Pinpoint the cell where the given text exists, returning its [X, Y] midpoint coordinate. 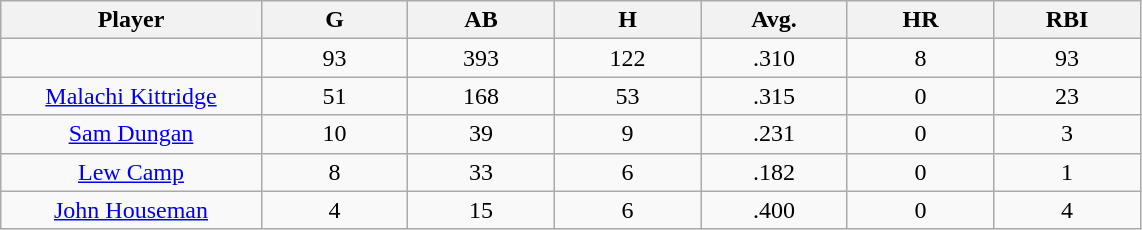
John Houseman [131, 210]
23 [1068, 96]
Avg. [774, 20]
HR [920, 20]
.182 [774, 172]
33 [482, 172]
Lew Camp [131, 172]
53 [628, 96]
Malachi Kittridge [131, 96]
51 [334, 96]
9 [628, 134]
RBI [1068, 20]
393 [482, 58]
15 [482, 210]
168 [482, 96]
.400 [774, 210]
.231 [774, 134]
10 [334, 134]
39 [482, 134]
122 [628, 58]
1 [1068, 172]
G [334, 20]
.310 [774, 58]
3 [1068, 134]
.315 [774, 96]
Player [131, 20]
Sam Dungan [131, 134]
H [628, 20]
AB [482, 20]
